Identify which cell holds the provided text, then report its (X, Y) central coordinate. 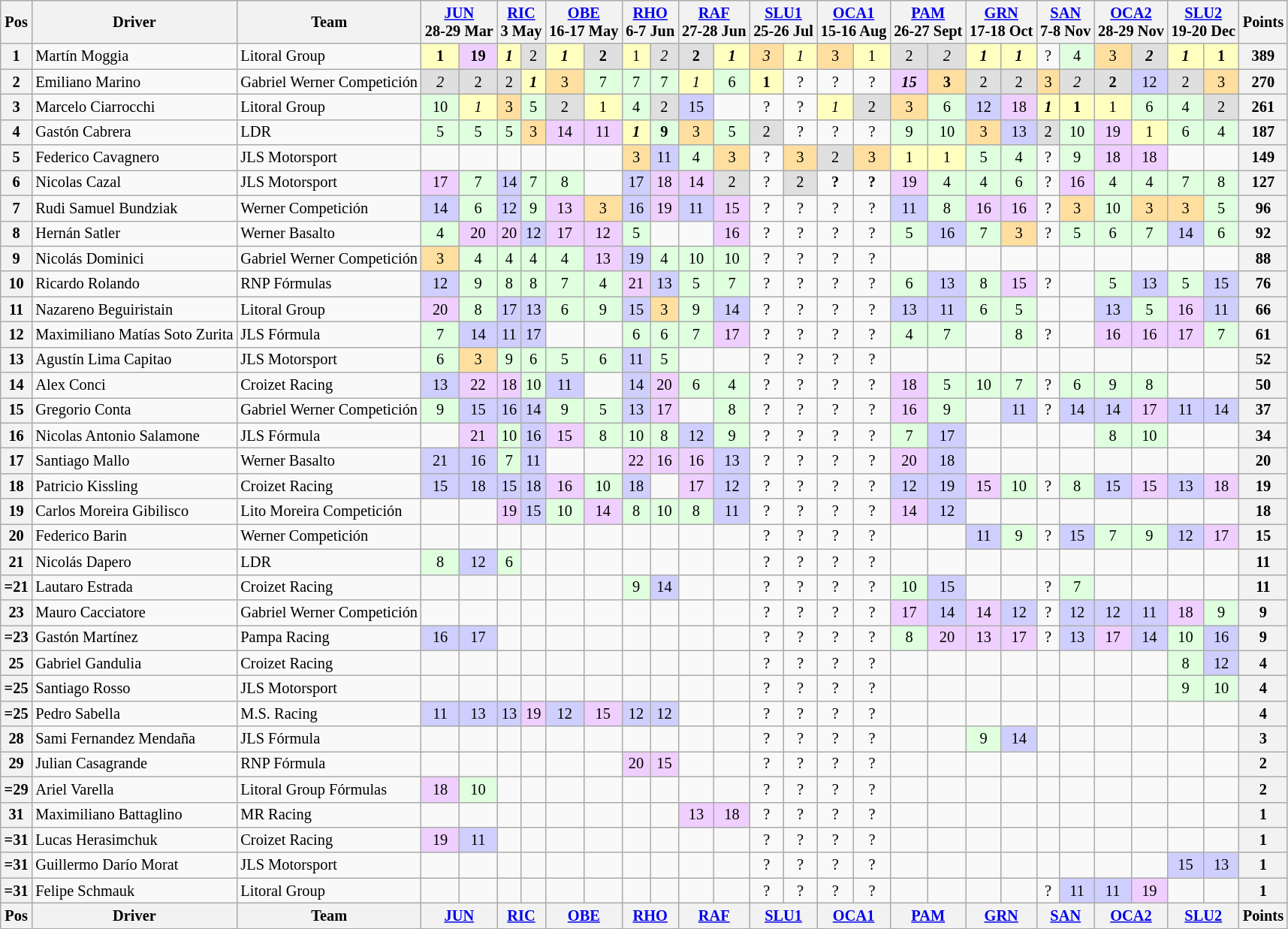
Alex Conci (134, 385)
28 (17, 739)
RNP Fórmula (329, 764)
Rudi Samuel Bundziak (134, 208)
34 (1263, 436)
OCA228-29 Nov (1131, 22)
Nicolás Dominici (134, 258)
SLU219-20 Dec (1203, 22)
Lito Moreira Competición (329, 511)
37 (1263, 410)
RNP Fórmulas (329, 284)
270 (1263, 82)
Marcelo Ciarrocchi (134, 107)
Nicolas Antonio Salamone (134, 436)
PAM (928, 915)
Emiliano Marino (134, 82)
RHO (650, 915)
SLU125-26 Jul (783, 22)
Lautaro Estrada (134, 587)
GRN (1001, 915)
Gabriel Gandulia (134, 663)
Nicolas Cazal (134, 182)
Sami Fernandez Mendaña (134, 739)
Santiago Mallo (134, 460)
SAN7-8 Nov (1065, 22)
Santiago Rosso (134, 688)
Federico Barin (134, 536)
Felipe Schmauk (134, 891)
GRN17-18 Oct (1001, 22)
66 (1263, 309)
149 (1263, 158)
JUN28-29 Mar (460, 22)
Gastón Cabrera (134, 132)
Gastón Martínez (134, 638)
23 (17, 612)
PAM26-27 Sept (928, 22)
=29 (17, 789)
OCA2 (1131, 915)
RIC3 May (521, 22)
Ariel Varella (134, 789)
Pedro Sabella (134, 713)
=23 (17, 638)
OCA1 (853, 915)
Nicolás Dapero (134, 562)
Pampa Racing (329, 638)
Agustín Lima Capitao (134, 360)
=21 (17, 587)
SAN (1065, 915)
187 (1263, 132)
261 (1263, 107)
76 (1263, 284)
M.S. Racing (329, 713)
Federico Cavagnero (134, 158)
61 (1263, 334)
96 (1263, 208)
31 (17, 815)
25 (17, 663)
Guillermo Darío Morat (134, 865)
29 (17, 764)
92 (1263, 234)
Maximiliano Matías Soto Zurita (134, 334)
Martín Moggia (134, 56)
RIC (521, 915)
RAF27-28 Jun (713, 22)
Ricardo Rolando (134, 284)
Patricio Kissling (134, 486)
52 (1263, 360)
JUN (460, 915)
Julian Casagrande (134, 764)
88 (1263, 258)
SLU1 (783, 915)
MR Racing (329, 815)
50 (1263, 385)
OBE16-17 May (584, 22)
Lucas Herasimchuk (134, 840)
389 (1263, 56)
Maximiliano Battaglino (134, 815)
127 (1263, 182)
Hernán Satler (134, 234)
Carlos Moreira Gibilisco (134, 511)
OBE (584, 915)
Nazareno Beguiristain (134, 309)
Mauro Cacciatore (134, 612)
Gregorio Conta (134, 410)
OCA115-16 Aug (853, 22)
RAF (713, 915)
RHO6-7 Jun (650, 22)
SLU2 (1203, 915)
Litoral Group Fórmulas (329, 789)
